Provide the (X, Y) coordinate of the cell's center where the given text is located.  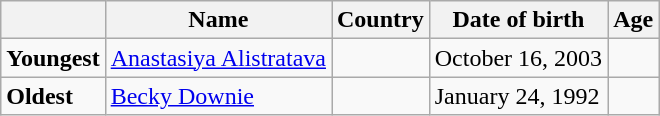
Anastasiya Alistratava (218, 58)
October 16, 2003 (518, 58)
Age (634, 20)
Oldest (53, 96)
Youngest (53, 58)
Becky Downie (218, 96)
Country (381, 20)
Name (218, 20)
Date of birth (518, 20)
January 24, 1992 (518, 96)
